Capture the cell that displays the provided text and extract its [x, y] central coordinate. 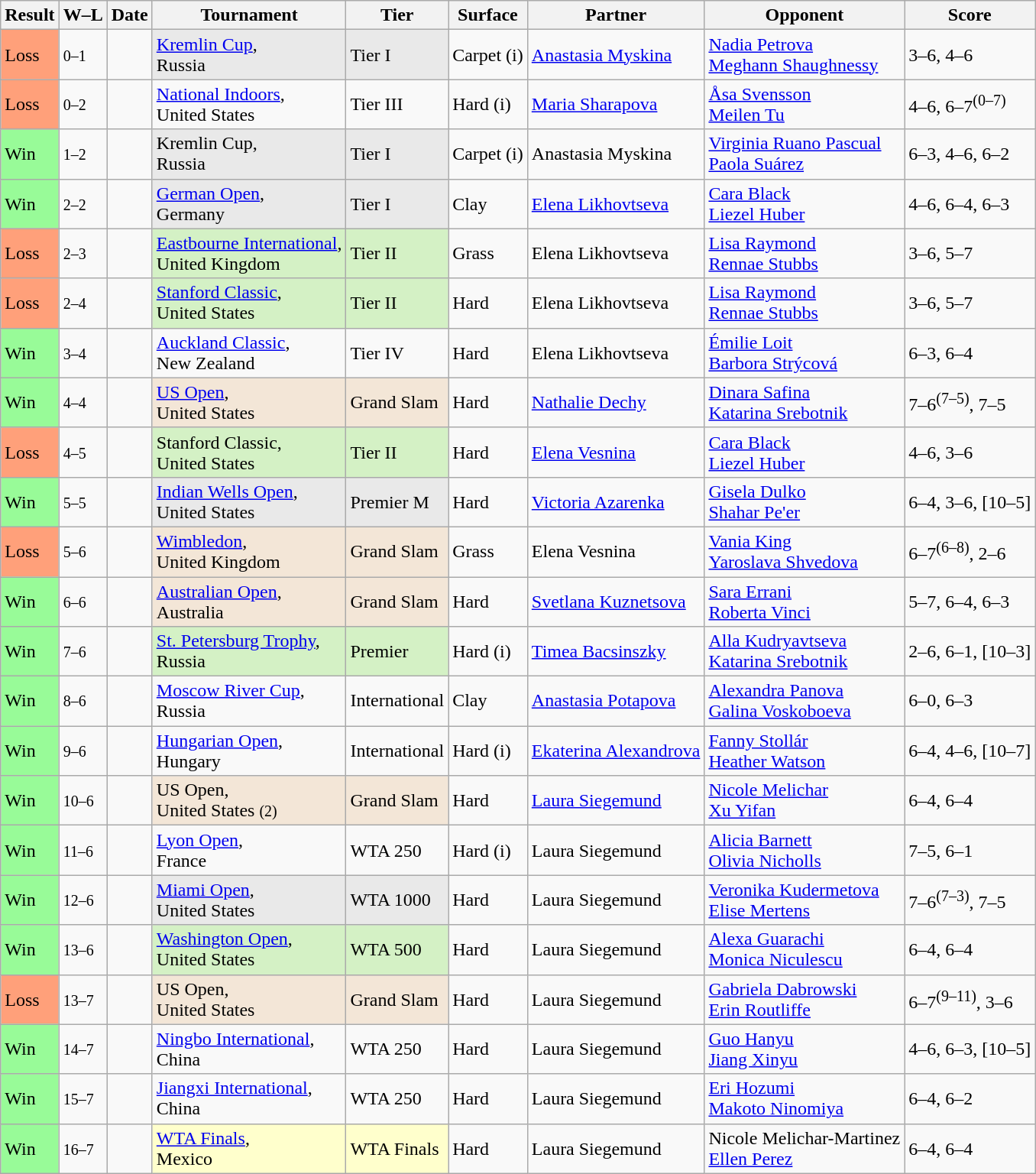
Opponent [805, 15]
Date [130, 15]
1–2 [83, 154]
8–6 [83, 702]
Jiangxi International, China [249, 1099]
2–6, 6–1, [10–3] [970, 651]
4–6, 3–6 [970, 452]
Nicole Melichar-Martinez Ellen Perez [805, 1148]
6–0, 6–3 [970, 702]
6–4, 4–6, [10–7] [970, 751]
Virginia Ruano Pascual Paola Suárez [805, 154]
Victoria Azarenka [616, 501]
Surface [488, 15]
5–6 [83, 552]
Sara Errani Roberta Vinci [805, 601]
WTA Finals [397, 1148]
Score [970, 15]
Svetlana Kuznetsova [616, 601]
Auckland Classic, New Zealand [249, 353]
6–3, 4–6, 6–2 [970, 154]
Result [30, 15]
7–6 [83, 651]
5–7, 6–4, 6–3 [970, 601]
7–6(7–3), 7–5 [970, 900]
Åsa Svensson Meilen Tu [805, 104]
W–L [83, 15]
6–7(9–11), 3–6 [970, 1000]
9–6 [83, 751]
Moscow River Cup, Russia [249, 702]
4–6, 6–7(0–7) [970, 104]
US Open, United States (2) [249, 801]
6–4, 3–6, [10–5] [970, 501]
13–7 [83, 1000]
4–4 [83, 402]
7–5, 6–1 [970, 850]
10–6 [83, 801]
3–6, 4–6 [970, 55]
Émilie Loit Barbora Strýcová [805, 353]
5–5 [83, 501]
Hungarian Open, Hungary [249, 751]
Fanny Stollár Heather Watson [805, 751]
2–4 [83, 303]
Washington Open, United States [249, 949]
4–6, 6–3, [10–5] [970, 1049]
6–3, 6–4 [970, 353]
2–2 [83, 203]
3–4 [83, 353]
2–3 [83, 254]
Eastbourne International, United Kingdom [249, 254]
14–7 [83, 1049]
13–6 [83, 949]
Alla Kudryavtseva Katarina Srebotnik [805, 651]
Anastasia Potapova [616, 702]
Tier IV [397, 353]
WTA 500 [397, 949]
12–6 [83, 900]
Guo Hanyu Jiang Xinyu [805, 1049]
Premier [397, 651]
Tournament [249, 15]
National Indoors, United States [249, 104]
Indian Wells Open, United States [249, 501]
Vania King Yaroslava Shvedova [805, 552]
Alexandra Panova Galina Voskoboeva [805, 702]
Dinara Safina Katarina Srebotnik [805, 402]
Alexa Guarachi Monica Niculescu [805, 949]
St. Petersburg Trophy, Russia [249, 651]
15–7 [83, 1099]
6–7(6–8), 2–6 [970, 552]
Nathalie Dechy [616, 402]
Maria Sharapova [616, 104]
WTA 1000 [397, 900]
German Open, Germany [249, 203]
Australian Open, Australia [249, 601]
Miami Open, United States [249, 900]
0–1 [83, 55]
WTA Finals, Mexico [249, 1148]
Tier [397, 15]
Timea Bacsinszky [616, 651]
6–6 [83, 601]
Lyon Open, France [249, 850]
6–4, 6–2 [970, 1099]
Nicole Melichar Xu Yifan [805, 801]
Tier III [397, 104]
Premier M [397, 501]
16–7 [83, 1148]
Gisela Dulko Shahar Pe'er [805, 501]
Ekaterina Alexandrova [616, 751]
7–6(7–5), 7–5 [970, 402]
Gabriela Dabrowski Erin Routliffe [805, 1000]
Ningbo International, China [249, 1049]
Eri Hozumi Makoto Ninomiya [805, 1099]
0–2 [83, 104]
Veronika Kudermetova Elise Mertens [805, 900]
4–6, 6–4, 6–3 [970, 203]
Nadia Petrova Meghann Shaughnessy [805, 55]
Wimbledon, United Kingdom [249, 552]
11–6 [83, 850]
Partner [616, 15]
Alicia Barnett Olivia Nicholls [805, 850]
4–5 [83, 452]
